Capture the cell that displays the provided text and extract its [X, Y] central coordinate. 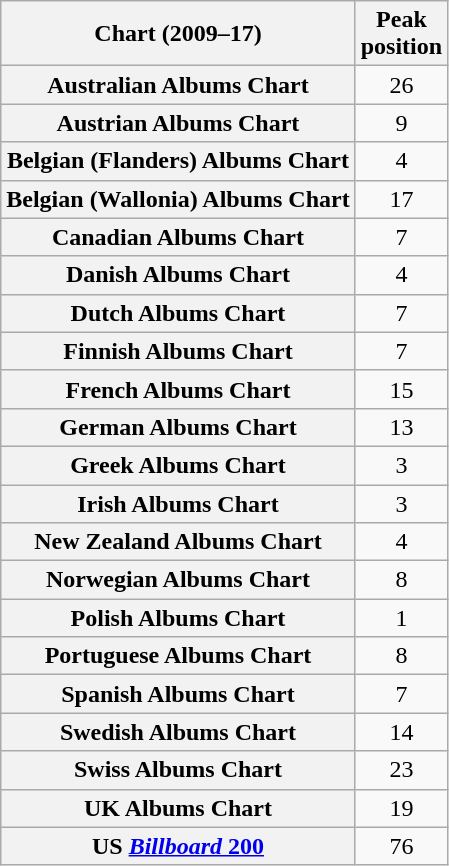
Chart (2009–17) [178, 34]
23 [401, 770]
9 [401, 123]
Canadian Albums Chart [178, 237]
Greek Albums Chart [178, 465]
Norwegian Albums Chart [178, 580]
1 [401, 618]
Danish Albums Chart [178, 275]
17 [401, 199]
Polish Albums Chart [178, 618]
Australian Albums Chart [178, 85]
Belgian (Wallonia) Albums Chart [178, 199]
14 [401, 732]
Austrian Albums Chart [178, 123]
US Billboard 200 [178, 846]
German Albums Chart [178, 427]
Dutch Albums Chart [178, 313]
French Albums Chart [178, 389]
76 [401, 846]
15 [401, 389]
Portuguese Albums Chart [178, 656]
UK Albums Chart [178, 808]
Swiss Albums Chart [178, 770]
Spanish Albums Chart [178, 694]
13 [401, 427]
Swedish Albums Chart [178, 732]
Irish Albums Chart [178, 503]
19 [401, 808]
New Zealand Albums Chart [178, 542]
Peakposition [401, 34]
Finnish Albums Chart [178, 351]
Belgian (Flanders) Albums Chart [178, 161]
26 [401, 85]
